From the cell containing the given text, extract its center point as (x, y) coordinate. 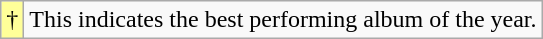
† (12, 20)
This indicates the best performing album of the year. (283, 20)
